Capture the cell that displays the provided text and extract its (X, Y) central coordinate. 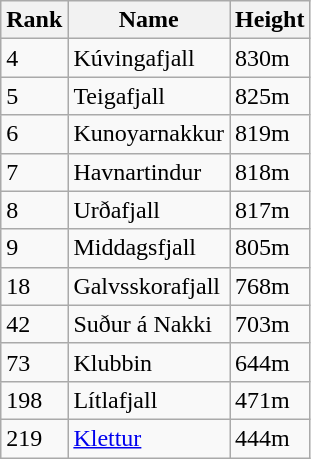
Height (270, 20)
817m (270, 210)
444m (270, 438)
Klettur (149, 438)
471m (270, 400)
703m (270, 324)
198 (34, 400)
18 (34, 286)
Urðafjall (149, 210)
7 (34, 172)
9 (34, 248)
Havnartindur (149, 172)
825m (270, 96)
Suður á Nakki (149, 324)
Teigafjall (149, 96)
219 (34, 438)
Lítlafjall (149, 400)
Middagsfjall (149, 248)
Name (149, 20)
Rank (34, 20)
805m (270, 248)
768m (270, 286)
Kunoyarnakkur (149, 134)
6 (34, 134)
5 (34, 96)
Galvsskorafjall (149, 286)
830m (270, 58)
42 (34, 324)
818m (270, 172)
Klubbin (149, 362)
4 (34, 58)
Kúvingafjall (149, 58)
73 (34, 362)
8 (34, 210)
644m (270, 362)
819m (270, 134)
